Return the (x, y) coordinate for the center point of the cell that contains the specified text.  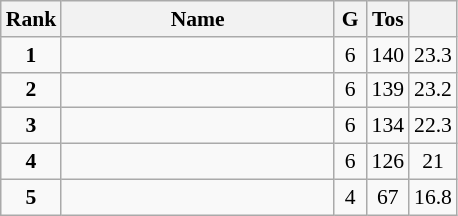
139 (388, 90)
Name (198, 19)
2 (32, 90)
21 (433, 162)
22.3 (433, 126)
Tos (388, 19)
134 (388, 126)
126 (388, 162)
G (350, 19)
140 (388, 55)
23.3 (433, 55)
67 (388, 197)
1 (32, 55)
3 (32, 126)
23.2 (433, 90)
Rank (32, 19)
5 (32, 197)
16.8 (433, 197)
